Output the (X, Y) coordinate of the center of the cell containing the given text.  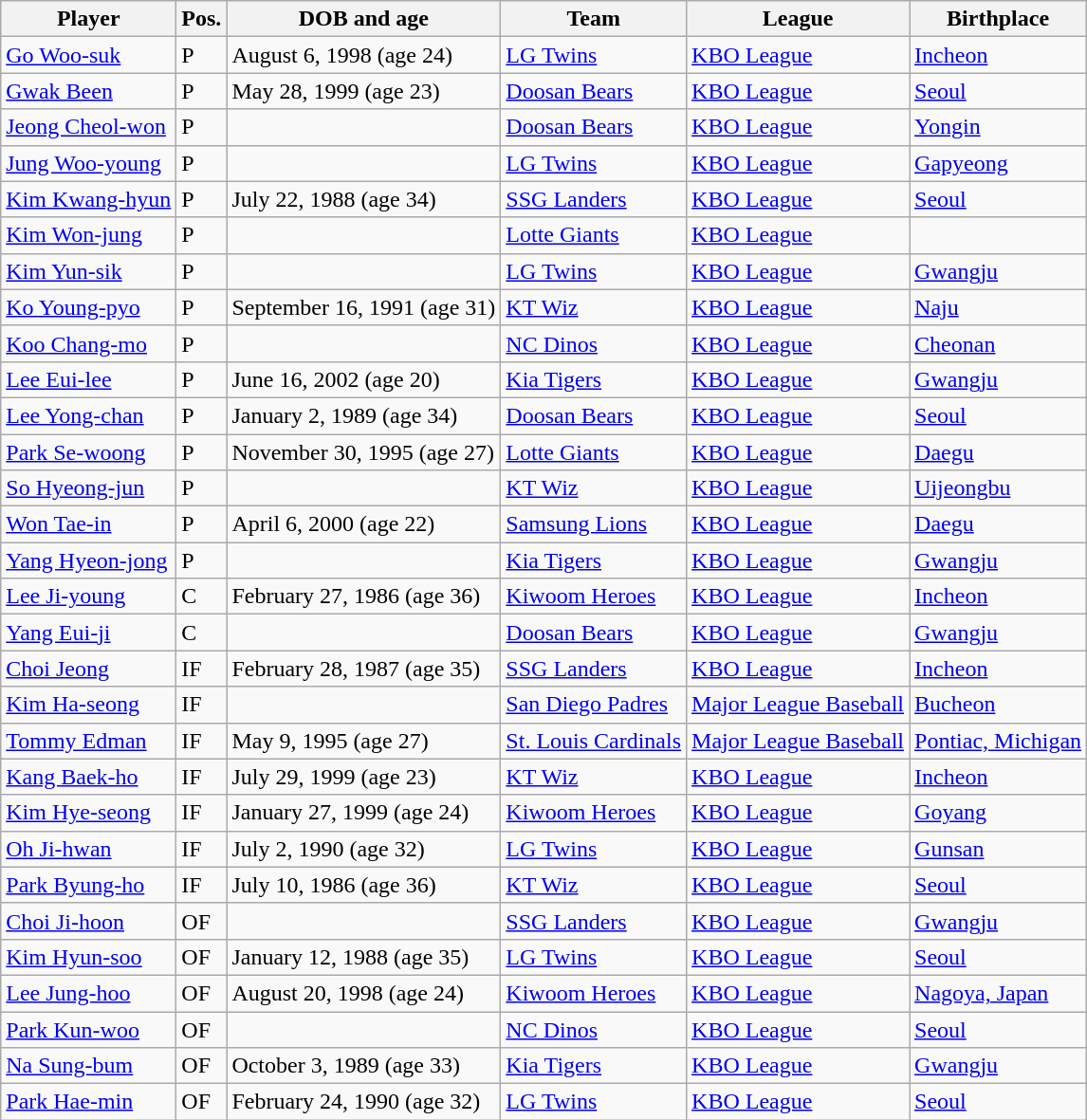
August 20, 1998 (age 24) (364, 993)
Goyang (998, 813)
June 16, 2002 (age 20) (364, 379)
July 10, 1986 (age 36) (364, 885)
Gapyeong (998, 163)
Won Tae-in (89, 524)
September 16, 1991 (age 31) (364, 307)
January 27, 1999 (age 24) (364, 813)
Choi Ji-hoon (89, 921)
Bucheon (998, 705)
Kim Won-jung (89, 235)
Lee Yong-chan (89, 415)
July 22, 1988 (age 34) (364, 199)
Yang Eui-ji (89, 633)
October 3, 1989 (age 33) (364, 1066)
Naju (998, 307)
January 2, 1989 (age 34) (364, 415)
Pontiac, Michigan (998, 741)
Oh Ji-hwan (89, 849)
Ko Young-pyo (89, 307)
Na Sung-bum (89, 1066)
Choi Jeong (89, 669)
Nagoya, Japan (998, 993)
Yongin (998, 127)
Kim Ha-seong (89, 705)
Samsung Lions (594, 524)
Birthplace (998, 19)
Lee Eui-lee (89, 379)
Gunsan (998, 849)
So Hyeong-jun (89, 488)
November 30, 1995 (age 27) (364, 452)
February 27, 1986 (age 36) (364, 597)
Kim Kwang-hyun (89, 199)
Kim Hyun-soo (89, 957)
Jung Woo-young (89, 163)
February 28, 1987 (age 35) (364, 669)
Jeong Cheol-won (89, 127)
April 6, 2000 (age 22) (364, 524)
August 6, 1998 (age 24) (364, 55)
Kang Baek-ho (89, 777)
DOB and age (364, 19)
Cheonan (998, 343)
May 9, 1995 (age 27) (364, 741)
Koo Chang-mo (89, 343)
Player (89, 19)
Uijeongbu (998, 488)
League (799, 19)
Yang Hyeon-jong (89, 560)
Go Woo-suk (89, 55)
Park Byung-ho (89, 885)
Park Kun-woo (89, 1029)
Lee Jung-hoo (89, 993)
Lee Ji-young (89, 597)
January 12, 1988 (age 35) (364, 957)
Team (594, 19)
San Diego Padres (594, 705)
May 28, 1999 (age 23) (364, 91)
Tommy Edman (89, 741)
Pos. (201, 19)
Kim Hye-seong (89, 813)
July 2, 1990 (age 32) (364, 849)
Park Se-woong (89, 452)
Gwak Been (89, 91)
February 24, 1990 (age 32) (364, 1102)
Kim Yun-sik (89, 271)
Park Hae-min (89, 1102)
St. Louis Cardinals (594, 741)
July 29, 1999 (age 23) (364, 777)
